Return [X, Y] of the center of cell containing provided text 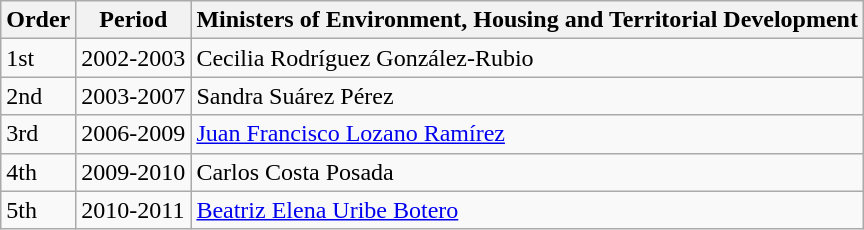
Beatriz Elena Uribe Botero [528, 210]
Cecilia Rodríguez González-Rubio [528, 58]
Order [38, 20]
2nd [38, 96]
Carlos Costa Posada [528, 172]
5th [38, 210]
2002-2003 [134, 58]
2009-2010 [134, 172]
2006-2009 [134, 134]
Period [134, 20]
Ministers of Environment, Housing and Territorial Development [528, 20]
Sandra Suárez Pérez [528, 96]
4th [38, 172]
1st [38, 58]
3rd [38, 134]
2003-2007 [134, 96]
2010-2011 [134, 210]
Juan Francisco Lozano Ramírez [528, 134]
